Identify which cell holds the provided text, then report its (X, Y) central coordinate. 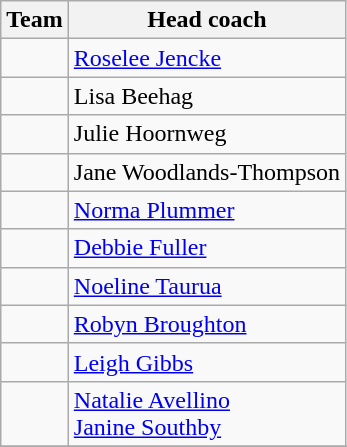
Roselee Jencke (206, 58)
Julie Hoornweg (206, 134)
Robyn Broughton (206, 324)
Natalie Avellino Janine Southby (206, 414)
Debbie Fuller (206, 248)
Leigh Gibbs (206, 362)
Head coach (206, 20)
Lisa Beehag (206, 96)
Norma Plummer (206, 210)
Noeline Taurua (206, 286)
Team (35, 20)
Jane Woodlands-Thompson (206, 172)
